Pinpoint the cell where the given text exists, returning its [X, Y] midpoint coordinate. 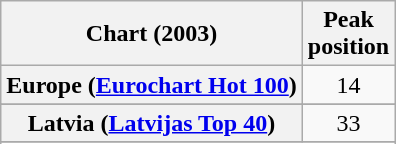
Latvia (Latvijas Top 40) [152, 123]
Peakposition [348, 34]
Europe (Eurochart Hot 100) [152, 85]
33 [348, 123]
14 [348, 85]
Chart (2003) [152, 34]
